Provide the (x, y) coordinate of the cell's center where the given text is located.  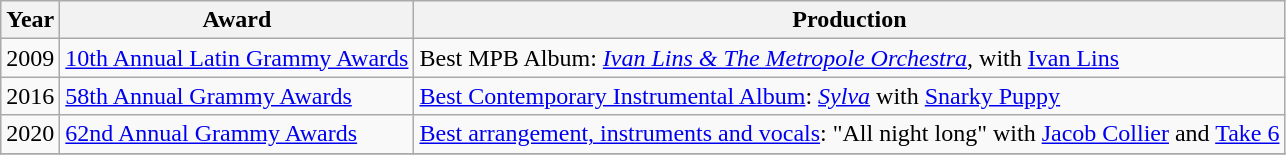
2020 (30, 134)
58th Annual Grammy Awards (237, 96)
2016 (30, 96)
2009 (30, 58)
Best MPB Album: Ivan Lins & The Metropole Orchestra, with Ivan Lins (850, 58)
Best Contemporary Instrumental Album: Sylva with Snarky Puppy (850, 96)
Award (237, 20)
Year (30, 20)
62nd Annual Grammy Awards (237, 134)
10th Annual Latin Grammy Awards (237, 58)
Production (850, 20)
Best arrangement, instruments and vocals: "All night long" with Jacob Collier and Take 6 (850, 134)
